Return the (x, y) coordinate for the center point of the cell that contains the specified text.  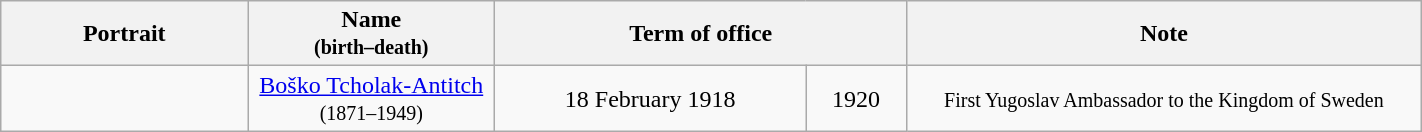
First Yugoslav Ambassador to the Kingdom of Sweden (1164, 98)
1920 (856, 98)
Note (1164, 34)
Boško Tcholak-Antitch(1871–1949) (372, 98)
18 February 1918 (650, 98)
Term of office (701, 34)
Name(birth–death) (372, 34)
Portrait (124, 34)
